Find where the given text appears and provide that cell's center as [X, Y] coordinate. 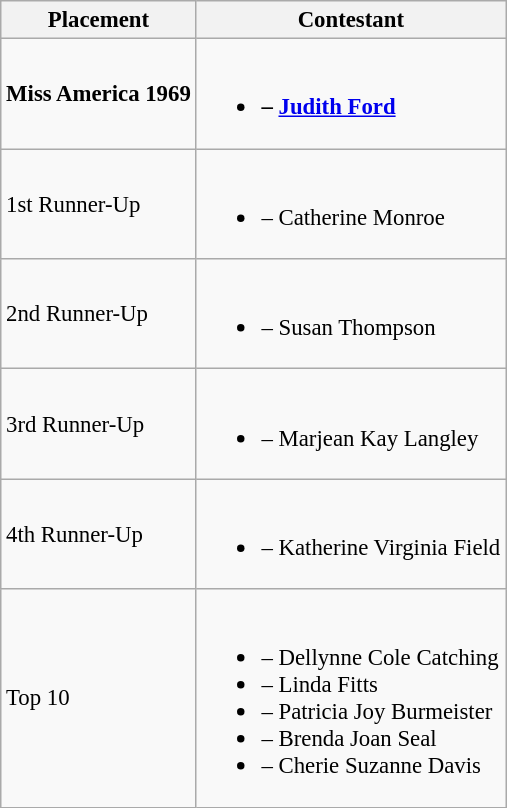
3rd Runner-Up [98, 424]
1st Runner-Up [98, 204]
Placement [98, 20]
– Dellynne Cole Catching – Linda Fitts – Patricia Joy Burmeister – Brenda Joan Seal – Cherie Suzanne Davis [350, 698]
Contestant [350, 20]
– Marjean Kay Langley [350, 424]
2nd Runner-Up [98, 314]
– Susan Thompson [350, 314]
– Katherine Virginia Field [350, 534]
– Catherine Monroe [350, 204]
Top 10 [98, 698]
– Judith Ford [350, 94]
4th Runner-Up [98, 534]
Miss America 1969 [98, 94]
